From the cell containing the given text, extract its center point as (x, y) coordinate. 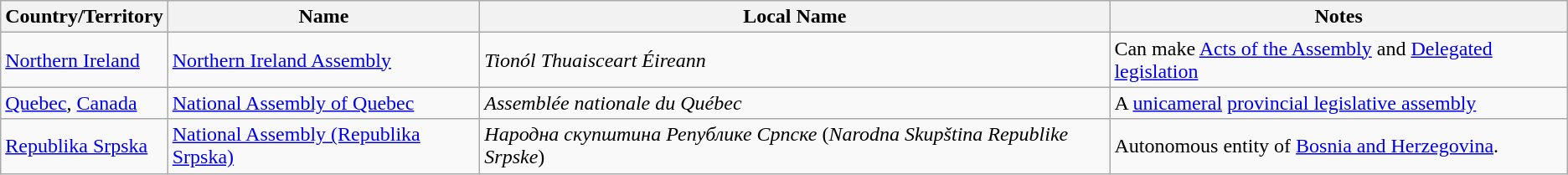
Notes (1338, 17)
Assemblée nationale du Québec (795, 103)
Local Name (795, 17)
Name (323, 17)
Can make Acts of the Assembly and Delegated legislation (1338, 60)
Northern Ireland (84, 60)
Country/Territory (84, 17)
Autonomous entity of Bosnia and Herzegovina. (1338, 146)
Народна скупштина Републике Српске (Narodna Skupština Republike Srpske) (795, 146)
Tionól Thuaisceart Éireann (795, 60)
National Assembly of Quebec (323, 103)
National Assembly (Republika Srpska) (323, 146)
Northern Ireland Assembly (323, 60)
Republika Srpska (84, 146)
A unicameral provincial legislative assembly (1338, 103)
Quebec, Canada (84, 103)
